Detect which cell encompasses the target text, then output its (X, Y) center coordinate. 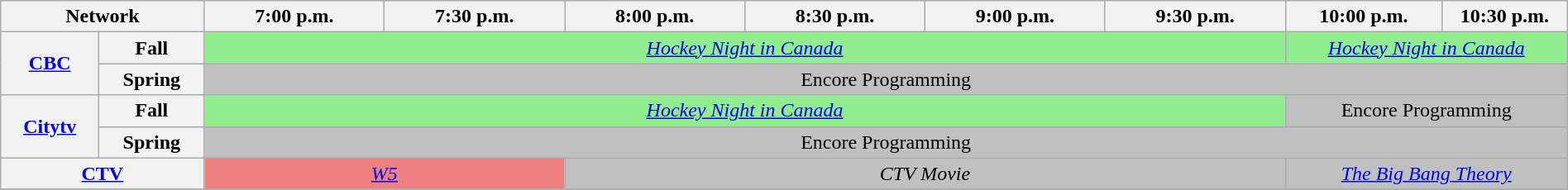
10:30 p.m. (1505, 17)
8:00 p.m. (655, 17)
Network (103, 17)
W5 (385, 173)
10:00 p.m. (1363, 17)
CBC (50, 64)
CTV Movie (925, 173)
The Big Bang Theory (1426, 173)
7:30 p.m. (475, 17)
9:30 p.m. (1195, 17)
9:00 p.m. (1015, 17)
8:30 p.m. (835, 17)
Citytv (50, 126)
CTV (103, 173)
7:00 p.m. (294, 17)
